Identify which cell holds the provided text, then report its [x, y] central coordinate. 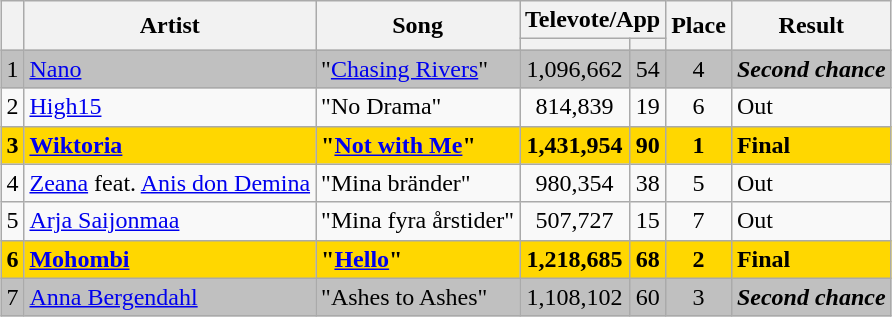
Nano [170, 69]
Result [811, 26]
"Not with Me" [418, 145]
Wiktoria [170, 145]
1,108,102 [575, 297]
Televote/App [593, 20]
814,839 [575, 107]
507,727 [575, 221]
"Mina bränder" [418, 183]
90 [648, 145]
Song [418, 26]
68 [648, 259]
15 [648, 221]
"Ashes to Ashes" [418, 297]
1,096,662 [575, 69]
19 [648, 107]
Mohombi [170, 259]
Zeana feat. Anis don Demina [170, 183]
Arja Saijonmaa [170, 221]
38 [648, 183]
"No Drama" [418, 107]
High15 [170, 107]
Artist [170, 26]
"Mina fyra årstider" [418, 221]
1,431,954 [575, 145]
1,218,685 [575, 259]
60 [648, 297]
980,354 [575, 183]
Place [699, 26]
"Chasing Rivers" [418, 69]
54 [648, 69]
Anna Bergendahl [170, 297]
"Hello" [418, 259]
